Scan for the cell matching the given text and deliver its (x, y) coordinate at center. 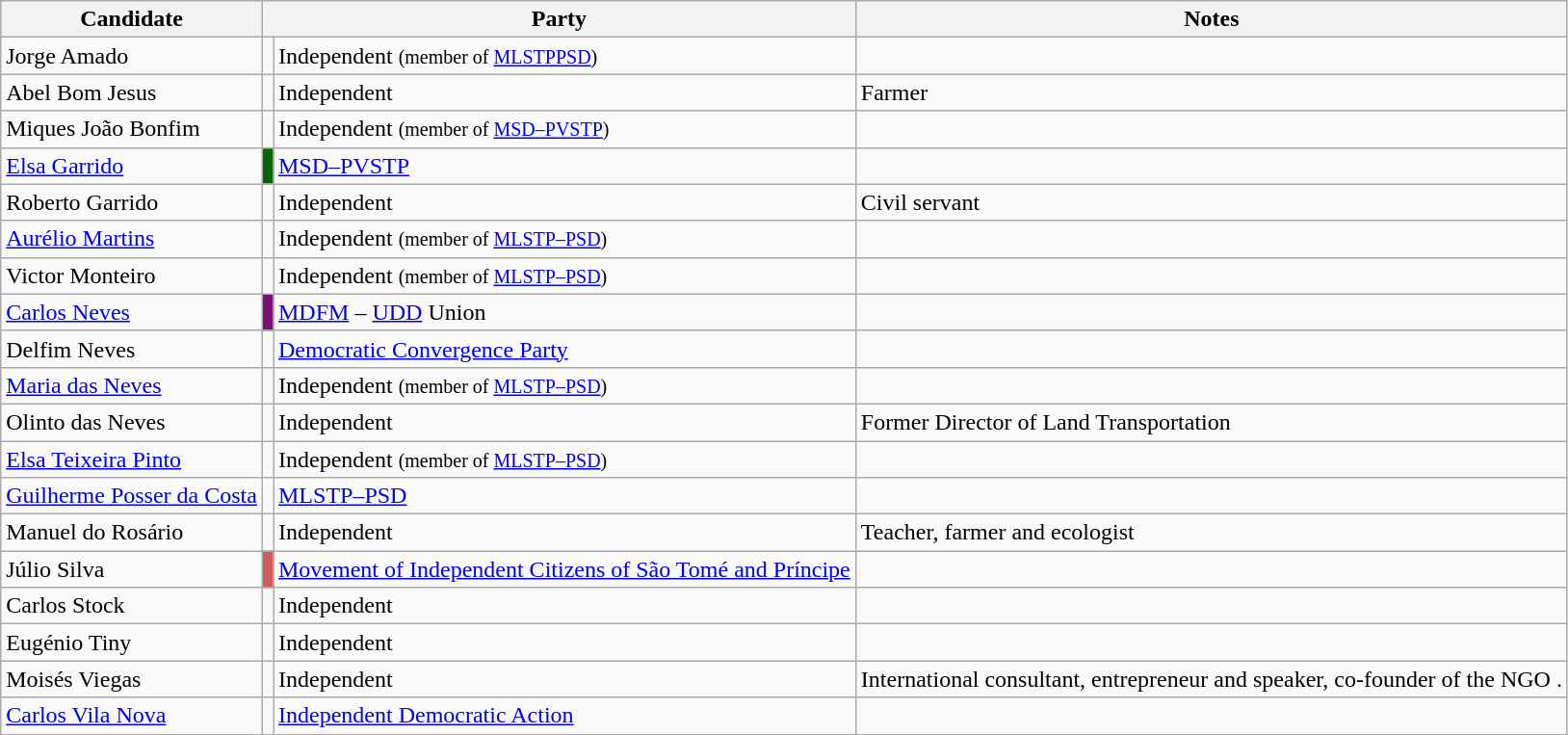
Former Director of Land Transportation (1212, 422)
Notes (1212, 19)
Roberto Garrido (132, 202)
Teacher, farmer and ecologist (1212, 533)
Candidate (132, 19)
Carlos Stock (132, 606)
Eugénio Tiny (132, 643)
Carlos Neves (132, 312)
Democratic Convergence Party (564, 349)
Júlio Silva (132, 569)
Civil servant (1212, 202)
Delfim Neves (132, 349)
Miques João Bonfim (132, 129)
Victor Monteiro (132, 276)
Farmer (1212, 92)
Maria das Neves (132, 385)
Elsa Teixeira Pinto (132, 459)
MSD–PVSTP (564, 166)
Independent (member of MSD–PVSTP) (564, 129)
Independent (member of MLSTPPSD) (564, 56)
Elsa Garrido (132, 166)
Movement of Independent Citizens of São Tomé and Príncipe (564, 569)
Moisés Viegas (132, 679)
Guilherme Posser da Costa (132, 496)
Olinto das Neves (132, 422)
Carlos Vila Nova (132, 716)
Aurélio Martins (132, 239)
Independent Democratic Action (564, 716)
MDFM – UDD Union (564, 312)
Abel Bom Jesus (132, 92)
International consultant, entrepreneur and speaker, co-founder of the NGO . (1212, 679)
Manuel do Rosário (132, 533)
Party (559, 19)
Jorge Amado (132, 56)
MLSTP–PSD (564, 496)
